From the cell containing the given text, extract its center point as [X, Y] coordinate. 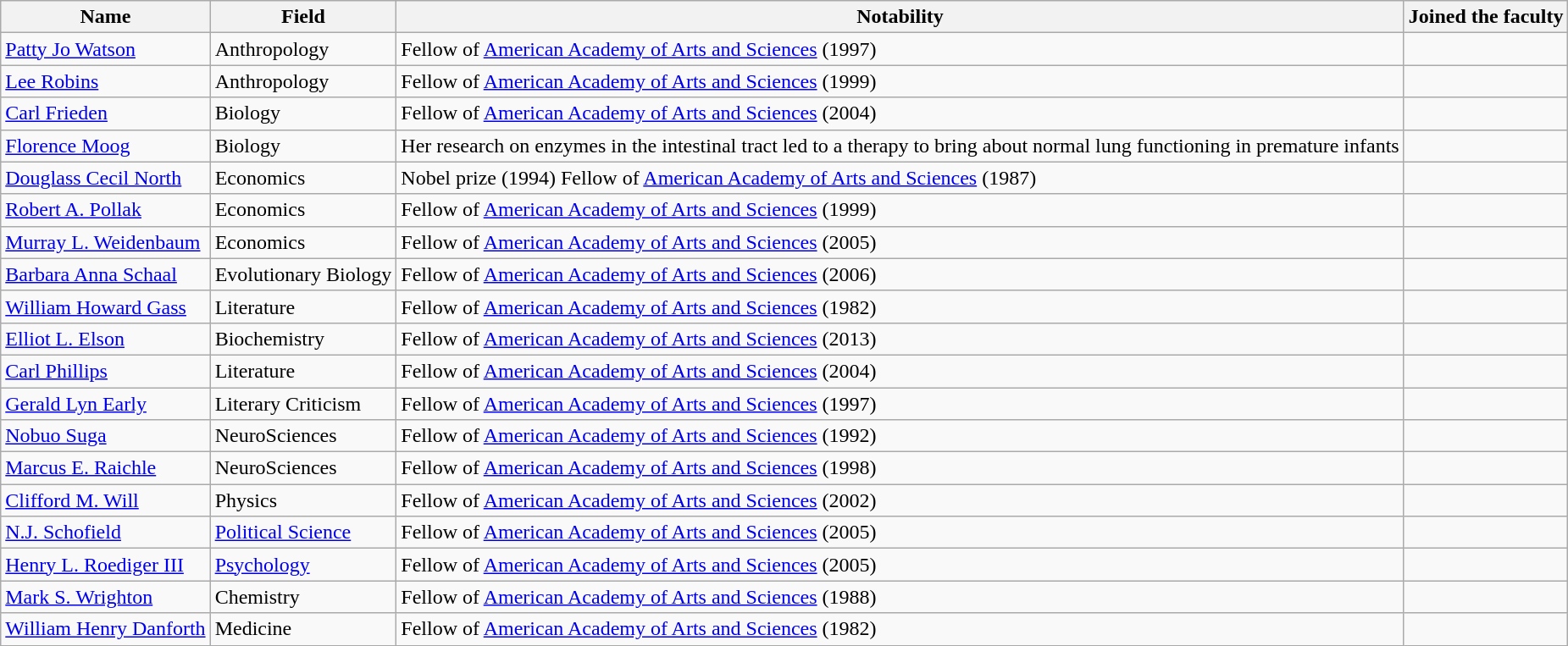
Nobel prize (1994) Fellow of American Academy of Arts and Sciences (1987) [900, 178]
Her research on enzymes in the intestinal tract led to a therapy to bring about normal lung functioning in premature infants [900, 146]
Gerald Lyn Early [105, 404]
Field [303, 17]
Carl Frieden [105, 113]
Name [105, 17]
William Henry Danforth [105, 629]
Nobuo Suga [105, 436]
Carl Phillips [105, 371]
Henry L. Roediger III [105, 565]
Elliot L. Elson [105, 339]
Murray L. Weidenbaum [105, 242]
Fellow of American Academy of Arts and Sciences (1998) [900, 468]
Fellow of American Academy of Arts and Sciences (2013) [900, 339]
Clifford M. Will [105, 500]
Fellow of American Academy of Arts and Sciences (1988) [900, 597]
Notability [900, 17]
Marcus E. Raichle [105, 468]
Lee Robins [105, 81]
Fellow of American Academy of Arts and Sciences (1992) [900, 436]
Fellow of American Academy of Arts and Sciences (2002) [900, 500]
Florence Moog [105, 146]
Douglass Cecil North [105, 178]
N.J. Schofield [105, 533]
Psychology [303, 565]
Patty Jo Watson [105, 49]
Physics [303, 500]
Political Science [303, 533]
William Howard Gass [105, 306]
Evolutionary Biology [303, 274]
Biochemistry [303, 339]
Literary Criticism [303, 404]
Chemistry [303, 597]
Mark S. Wrighton [105, 597]
Barbara Anna Schaal [105, 274]
Fellow of American Academy of Arts and Sciences (2006) [900, 274]
Joined the faculty [1486, 17]
Medicine [303, 629]
Robert A. Pollak [105, 210]
